Extract the [X, Y] coordinate from the center of the cell holding the provided text.  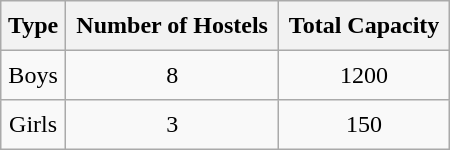
Boys [34, 75]
8 [172, 75]
Girls [34, 125]
Number of Hostels [172, 26]
150 [364, 125]
3 [172, 125]
Total Capacity [364, 26]
1200 [364, 75]
Type [34, 26]
